From the cell containing the given text, extract its center point as (X, Y) coordinate. 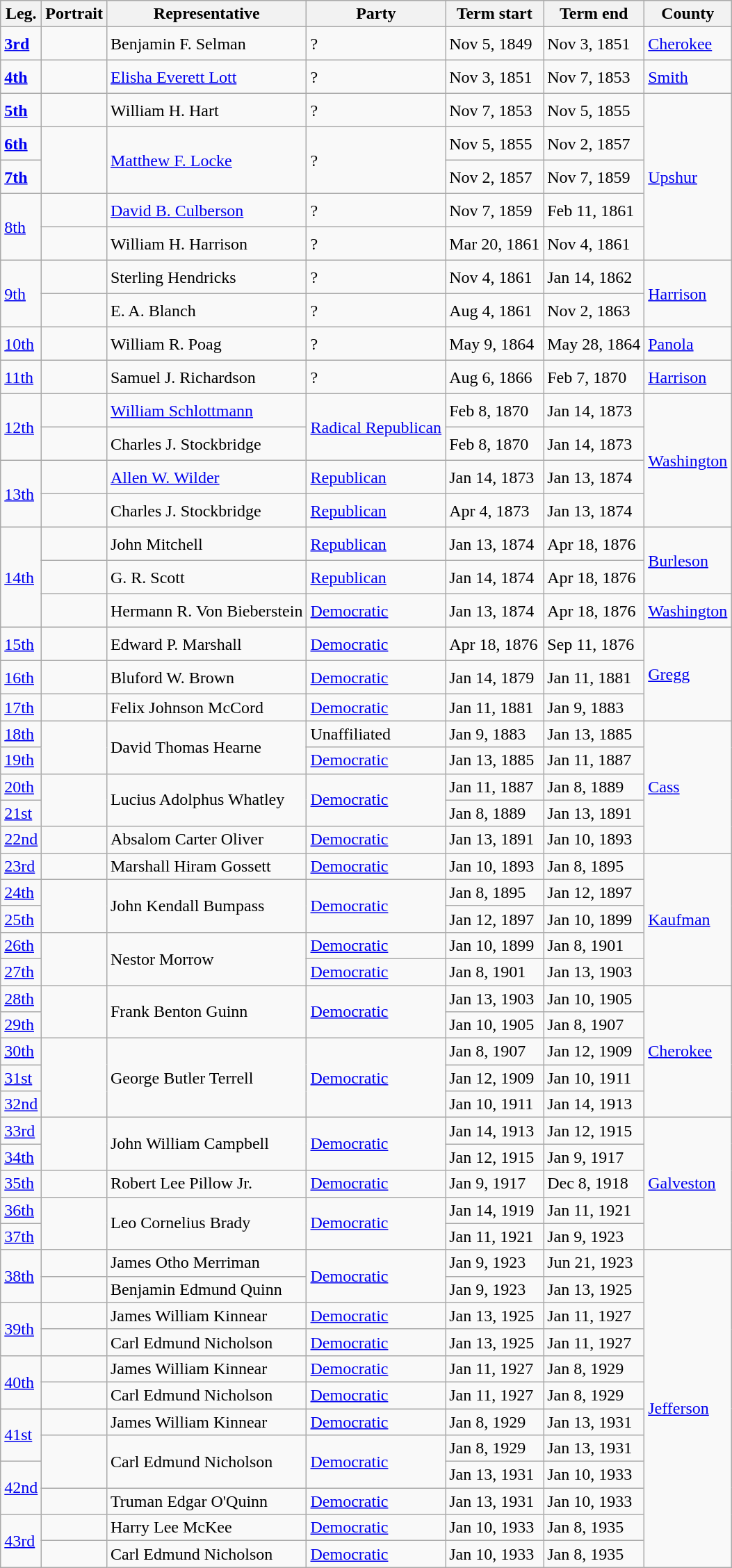
Jan 14, 1874 (495, 578)
May 9, 1864 (495, 344)
William H. Harrison (206, 244)
Term start (495, 14)
Jun 21, 1923 (594, 1263)
43rd (21, 1541)
Truman Edgar O'Quinn (206, 1501)
33rd (21, 1131)
28th (21, 999)
4th (21, 77)
35th (21, 1184)
Feb 11, 1861 (594, 211)
9th (21, 294)
Leg. (21, 14)
29th (21, 1025)
Burleson (688, 561)
Feb 7, 1870 (594, 377)
21st (21, 813)
6th (21, 144)
41st (21, 1435)
David Thomas Hearne (206, 747)
Harry Lee McKee (206, 1528)
William Schlottmann (206, 411)
Jan 14, 1919 (495, 1210)
42nd (21, 1488)
30th (21, 1052)
19th (21, 760)
Kaufman (688, 919)
Upshur (688, 177)
County (688, 14)
William R. Poag (206, 344)
John Kendall Bumpass (206, 906)
13th (21, 494)
Jan 14, 1879 (495, 678)
26th (21, 945)
Apr 4, 1873 (495, 511)
7th (21, 177)
Panola (688, 344)
Elisha Everett Lott (206, 77)
39th (21, 1329)
Jefferson (688, 1408)
Sep 11, 1876 (594, 644)
Aug 6, 1866 (495, 377)
Matthew F. Locke (206, 161)
Marshall Hiram Gossett (206, 866)
Felix Johnson McCord (206, 708)
Nov 2, 1863 (594, 311)
25th (21, 919)
John Mitchell (206, 544)
Sterling Hendricks (206, 277)
16th (21, 678)
Unaffiliated (376, 734)
23rd (21, 866)
E. A. Blanch (206, 311)
34th (21, 1157)
Leo Cornelius Brady (206, 1223)
James Otho Merriman (206, 1263)
Bluford W. Brown (206, 678)
Frank Benton Guinn (206, 1012)
G. R. Scott (206, 578)
Edward P. Marshall (206, 644)
Smith (688, 77)
Dec 8, 1918 (594, 1184)
Radical Republican (376, 427)
8th (21, 227)
George Butler Terrell (206, 1078)
Aug 4, 1861 (495, 311)
May 28, 1864 (594, 344)
20th (21, 787)
24th (21, 892)
27th (21, 972)
Party (376, 14)
Absalom Carter Oliver (206, 840)
32nd (21, 1104)
15th (21, 644)
Benjamin Edmund Quinn (206, 1289)
Mar 20, 1861 (495, 244)
Representative (206, 14)
Nestor Morrow (206, 958)
17th (21, 708)
14th (21, 578)
22nd (21, 840)
11th (21, 377)
Benjamin F. Selman (206, 44)
Galveston (688, 1184)
Robert Lee Pillow Jr. (206, 1184)
Portrait (74, 14)
12th (21, 427)
38th (21, 1276)
37th (21, 1236)
10th (21, 344)
36th (21, 1210)
Gregg (688, 674)
5th (21, 111)
Lucius Adolphus Whatley (206, 800)
Cass (688, 787)
David B. Culberson (206, 211)
William H. Hart (206, 111)
Samuel J. Richardson (206, 377)
Allen W. Wilder (206, 477)
18th (21, 734)
31st (21, 1078)
John William Campbell (206, 1144)
Jan 14, 1862 (594, 277)
40th (21, 1382)
Hermann R. Von Bieberstein (206, 611)
3rd (21, 44)
Term end (594, 14)
Nov 5, 1849 (495, 44)
